From the cell containing the given text, extract its center point as (x, y) coordinate. 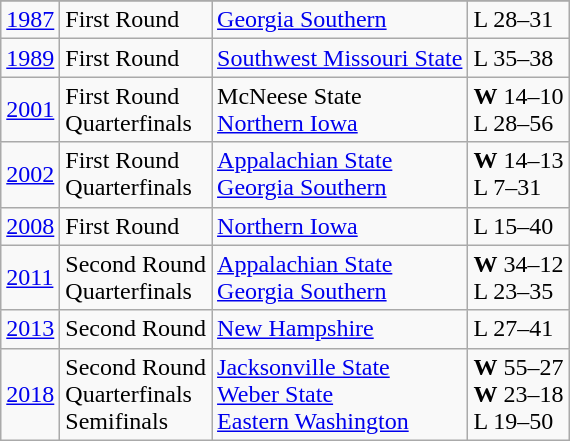
McNeese StateNorthern Iowa (340, 110)
W 55–27W 23–18L 19–50 (518, 394)
L 27–41 (518, 329)
Northern Iowa (340, 226)
2018 (30, 394)
Jacksonville StateWeber StateEastern Washington (340, 394)
2011 (30, 278)
L 28–31 (518, 20)
W 34–12L 23–35 (518, 278)
1989 (30, 58)
New Hampshire (340, 329)
1987 (30, 20)
L 35–38 (518, 58)
Georgia Southern (340, 20)
L 15–40 (518, 226)
W 14–10L 28–56 (518, 110)
Second RoundQuarterfinals (136, 278)
2008 (30, 226)
Southwest Missouri State (340, 58)
2001 (30, 110)
W 14–13L 7–31 (518, 174)
Second RoundQuarterfinalsSemifinals (136, 394)
Second Round (136, 329)
2002 (30, 174)
2013 (30, 329)
